For the text-containing cell, return its midpoint in [x, y] coordinate format. 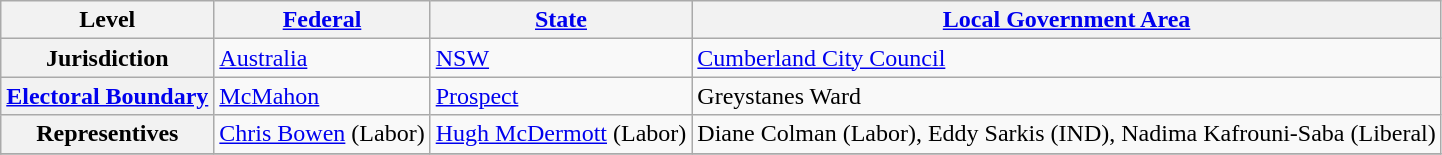
Australia [322, 58]
Diane Colman (Labor), Eddy Sarkis (IND), Nadima Kafrouni-Saba (Liberal) [1066, 134]
Greystanes Ward [1066, 96]
Hugh McDermott (Labor) [561, 134]
Prospect [561, 96]
Electoral Boundary [108, 96]
Representives [108, 134]
Chris Bowen (Labor) [322, 134]
State [561, 20]
McMahon [322, 96]
NSW [561, 58]
Jurisdiction [108, 58]
Level [108, 20]
Cumberland City Council [1066, 58]
Federal [322, 20]
Local Government Area [1066, 20]
